For the text-containing cell, return its midpoint in (X, Y) coordinate format. 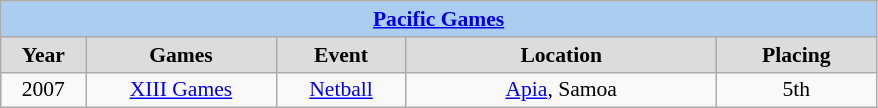
XIII Games (181, 90)
2007 (44, 90)
Pacific Games (439, 19)
Year (44, 55)
Games (181, 55)
Placing (796, 55)
Location (561, 55)
Netball (341, 90)
Event (341, 55)
Apia, Samoa (561, 90)
5th (796, 90)
